For the text-containing cell, return its midpoint in [X, Y] coordinate format. 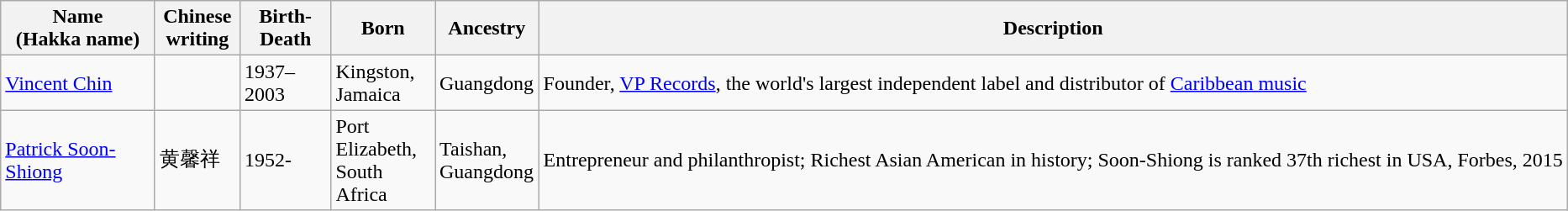
黄馨祥 [197, 160]
Taishan, Guangdong [487, 160]
Description [1053, 29]
Entrepreneur and philanthropist; Richest Asian American in history; Soon-Shiong is ranked 37th richest in USA, Forbes, 2015 [1053, 160]
1952- [286, 160]
Kingston, Jamaica [383, 82]
Founder, VP Records, the world's largest independent label and distributor of Caribbean music [1053, 82]
Birth-Death [286, 29]
Vincent Chin [78, 82]
1937–2003 [286, 82]
Guangdong [487, 82]
Ancestry [487, 29]
Name(Hakka name) [78, 29]
Chinese writing [197, 29]
Born [383, 29]
Patrick Soon-Shiong [78, 160]
Port Elizabeth, South Africa [383, 160]
